Return the (x, y) coordinate for the center point of the cell that contains the specified text.  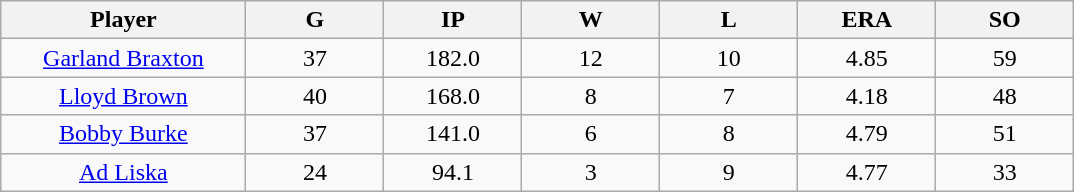
51 (1005, 134)
SO (1005, 20)
3 (591, 172)
7 (729, 96)
24 (315, 172)
Ad Liska (124, 172)
Bobby Burke (124, 134)
12 (591, 58)
IP (453, 20)
9 (729, 172)
G (315, 20)
40 (315, 96)
141.0 (453, 134)
W (591, 20)
L (729, 20)
Lloyd Brown (124, 96)
94.1 (453, 172)
6 (591, 134)
168.0 (453, 96)
59 (1005, 58)
ERA (867, 20)
4.85 (867, 58)
182.0 (453, 58)
10 (729, 58)
4.18 (867, 96)
4.77 (867, 172)
Player (124, 20)
Garland Braxton (124, 58)
4.79 (867, 134)
33 (1005, 172)
48 (1005, 96)
